For the text-containing cell, return its midpoint in (X, Y) coordinate format. 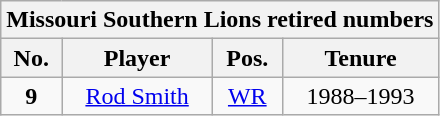
WR (247, 96)
No. (32, 58)
Pos. (247, 58)
Missouri Southern Lions retired numbers (220, 20)
Rod Smith (138, 96)
Tenure (360, 58)
1988–1993 (360, 96)
9 (32, 96)
Player (138, 58)
